Pinpoint the cell where the given text exists, returning its [x, y] midpoint coordinate. 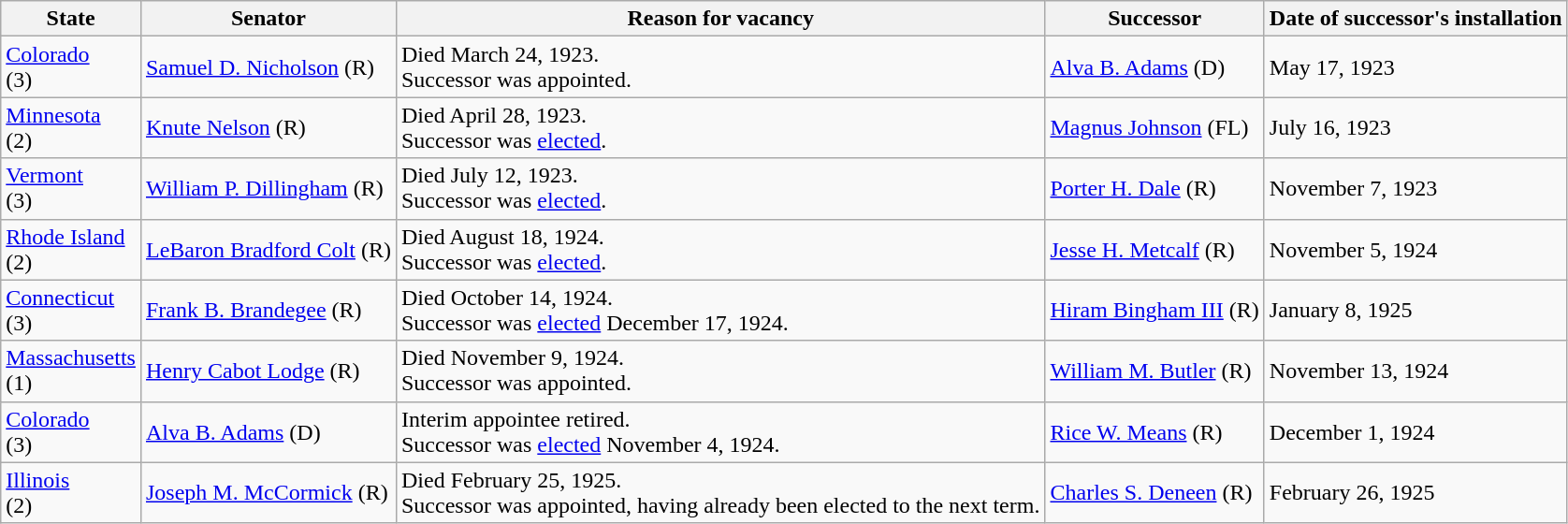
Died March 24, 1923.Successor was appointed. [720, 67]
Hiram Bingham III (R) [1154, 311]
Porter H. Dale (R) [1154, 189]
William P. Dillingham (R) [268, 189]
Minnesota(2) [71, 127]
LeBaron Bradford Colt (R) [268, 249]
Rice W. Means (R) [1154, 432]
November 13, 1924 [1416, 371]
State [71, 19]
Vermont(3) [71, 189]
Died February 25, 1925.Successor was appointed, having already been elected to the next term. [720, 492]
Henry Cabot Lodge (R) [268, 371]
William M. Butler (R) [1154, 371]
Reason for vacancy [720, 19]
November 5, 1924 [1416, 249]
November 7, 1923 [1416, 189]
July 16, 1923 [1416, 127]
Interim appointee retired.Successor was elected November 4, 1924. [720, 432]
Died October 14, 1924.Successor was elected December 17, 1924. [720, 311]
December 1, 1924 [1416, 432]
May 17, 1923 [1416, 67]
Jesse H. Metcalf (R) [1154, 249]
Died July 12, 1923.Successor was elected. [720, 189]
Illinois(2) [71, 492]
Charles S. Deneen (R) [1154, 492]
January 8, 1925 [1416, 311]
Date of successor's installation [1416, 19]
Joseph M. McCormick (R) [268, 492]
Died April 28, 1923.Successor was elected. [720, 127]
Massachusetts(1) [71, 371]
Connecticut(3) [71, 311]
Frank B. Brandegee (R) [268, 311]
Died November 9, 1924.Successor was appointed. [720, 371]
Senator [268, 19]
Rhode Island(2) [71, 249]
Samuel D. Nicholson (R) [268, 67]
Magnus Johnson (FL) [1154, 127]
Knute Nelson (R) [268, 127]
February 26, 1925 [1416, 492]
Died August 18, 1924.Successor was elected. [720, 249]
Successor [1154, 19]
